Determine the [x, y] coordinate at the center of the cell enclosing the given text.  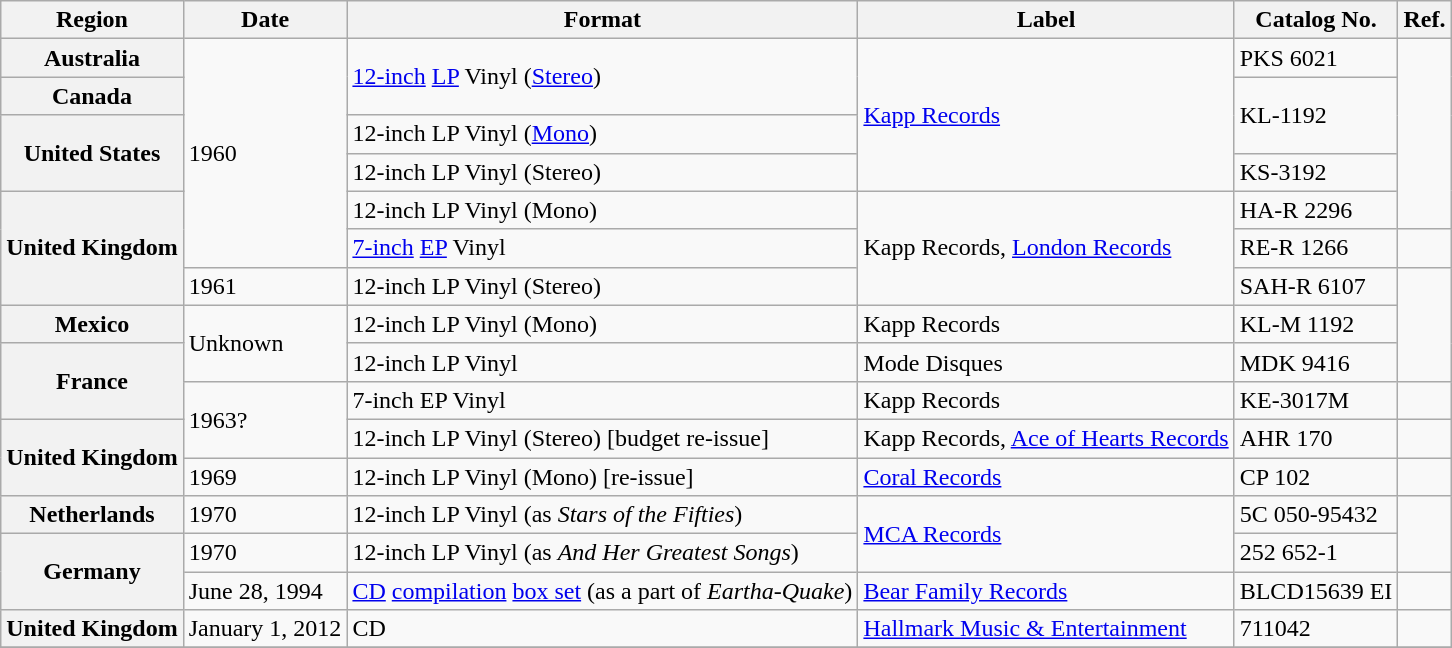
Format [602, 20]
1960 [265, 153]
12-inch LP Vinyl (as Stars of the Fifties) [602, 515]
Region [92, 20]
Mexico [92, 324]
AHR 170 [1316, 438]
KL-1192 [1316, 115]
252 652-1 [1316, 553]
Ref. [1424, 20]
1969 [265, 477]
CD compilation box set (as a part of Eartha-Quake) [602, 591]
HA-R 2296 [1316, 210]
Netherlands [92, 515]
PKS 6021 [1316, 58]
Date [265, 20]
Germany [92, 572]
CP 102 [1316, 477]
Unknown [265, 343]
United States [92, 153]
Label [1046, 20]
Hallmark Music & Entertainment [1046, 629]
5C 050-95432 [1316, 515]
Australia [92, 58]
12-inch LP Vinyl (as And Her Greatest Songs) [602, 553]
Canada [92, 96]
Kapp Records, Ace of Hearts Records [1046, 438]
Catalog No. [1316, 20]
Kapp Records, London Records [1046, 248]
France [92, 381]
Bear Family Records [1046, 591]
KS-3192 [1316, 172]
1961 [265, 286]
12-inch LP Vinyl (Stereo) [budget re-issue] [602, 438]
January 1, 2012 [265, 629]
CD [602, 629]
SAH-R 6107 [1316, 286]
KE-3017M [1316, 400]
1963? [265, 419]
12-inch LP Vinyl [602, 362]
MCA Records [1046, 534]
711042 [1316, 629]
12-inch LP Vinyl (Mono) [re-issue] [602, 477]
Mode Disques [1046, 362]
BLCD15639 EI [1316, 591]
Coral Records [1046, 477]
KL-M 1192 [1316, 324]
June 28, 1994 [265, 591]
MDK 9416 [1316, 362]
RE-R 1266 [1316, 248]
